Capture the cell that displays the provided text and extract its [x, y] central coordinate. 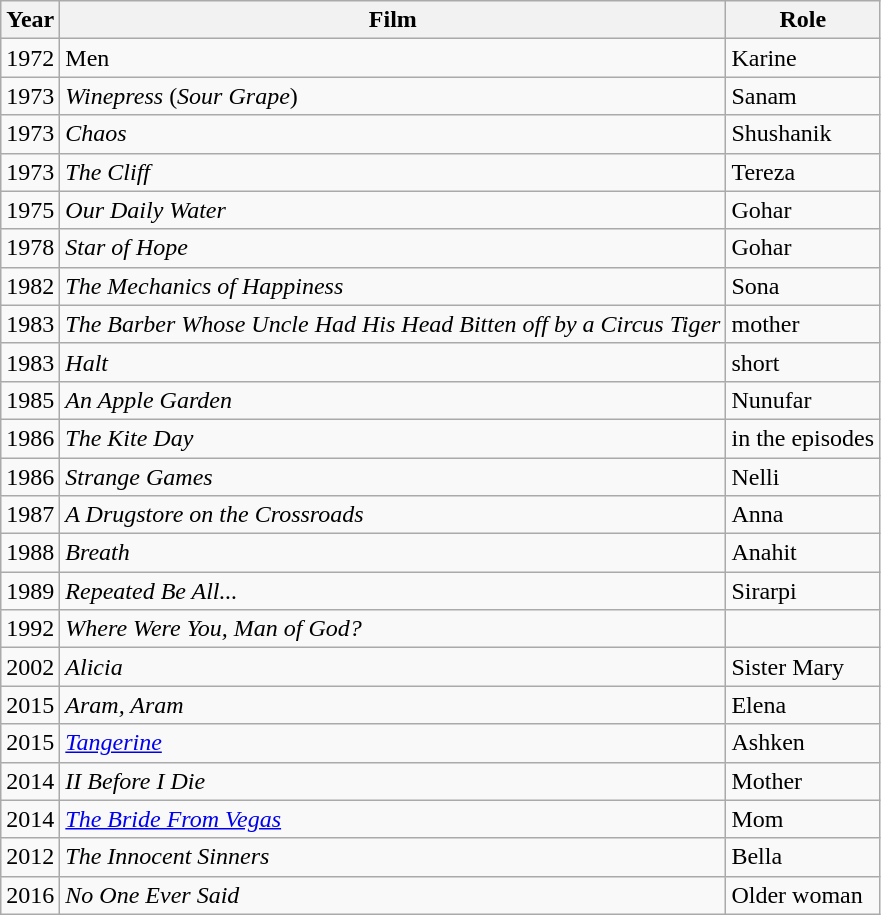
1982 [30, 286]
1975 [30, 210]
Men [393, 58]
1988 [30, 553]
1992 [30, 629]
Star of Hope [393, 248]
Sirarpi [803, 591]
The Bride From Vegas [393, 819]
Tangerine [393, 743]
Karine [803, 58]
II Before I Die [393, 781]
Film [393, 20]
Aram, Aram [393, 705]
in the episodes [803, 438]
Sanam [803, 96]
Role [803, 20]
Mom [803, 819]
1989 [30, 591]
Chaos [393, 134]
Anna [803, 515]
The Innocent Sinners [393, 857]
1972 [30, 58]
Shushanik [803, 134]
Tereza [803, 172]
Nunufar [803, 400]
Ashken [803, 743]
Where Were You, Man of God? [393, 629]
1987 [30, 515]
The Kite Day [393, 438]
1985 [30, 400]
Anahit [803, 553]
Year [30, 20]
Winepress (Sour Grape) [393, 96]
Our Daily Water [393, 210]
Older woman [803, 895]
An Apple Garden [393, 400]
Bella [803, 857]
Strange Games [393, 477]
2012 [30, 857]
Breath [393, 553]
mother [803, 324]
Elena [803, 705]
Nelli [803, 477]
2016 [30, 895]
The Mechanics of Happiness [393, 286]
A Drugstore on the Crossroads [393, 515]
Halt [393, 362]
Alicia [393, 667]
Repeated Be All... [393, 591]
The Cliff [393, 172]
1978 [30, 248]
Sona [803, 286]
No One Ever Said [393, 895]
short [803, 362]
2002 [30, 667]
The Barber Whose Uncle Had His Head Bitten off by a Circus Tiger [393, 324]
Sister Mary [803, 667]
Mother [803, 781]
